Detect which cell encompasses the target text, then output its [x, y] center coordinate. 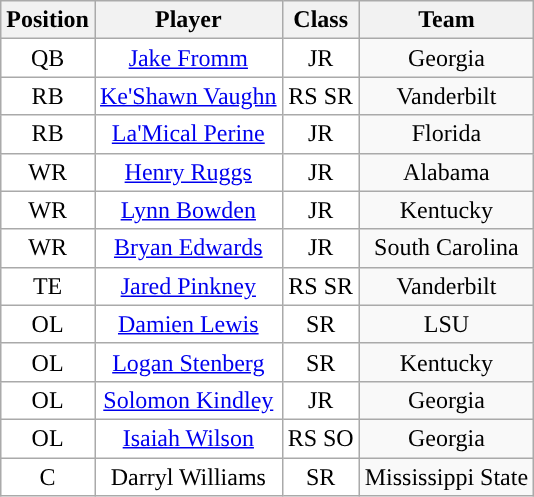
Bryan Edwards [188, 248]
Position [48, 20]
Class [320, 20]
Darryl Williams [188, 477]
Henry Ruggs [188, 172]
Damien Lewis [188, 324]
Logan Stenberg [188, 362]
Mississippi State [446, 477]
LSU [446, 324]
C [48, 477]
Jake Fromm [188, 58]
Alabama [446, 172]
Jared Pinkney [188, 286]
Player [188, 20]
Solomon Kindley [188, 400]
QB [48, 58]
Team [446, 20]
Lynn Bowden [188, 210]
RS SO [320, 438]
La'Mical Perine [188, 134]
TE [48, 286]
Ke'Shawn Vaughn [188, 96]
South Carolina [446, 248]
Florida [446, 134]
Isaiah Wilson [188, 438]
